Capture the cell that displays the provided text and extract its (x, y) central coordinate. 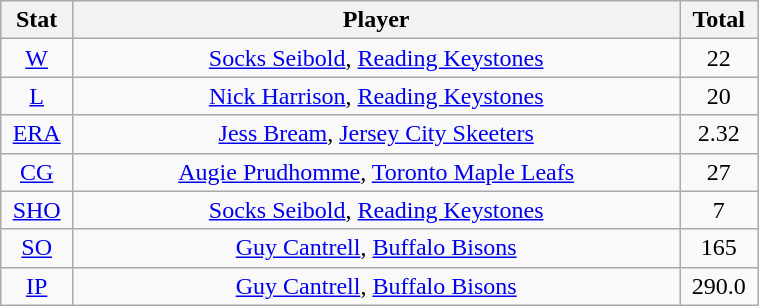
22 (719, 58)
Total (719, 20)
Jess Bream, Jersey City Skeeters (376, 134)
165 (719, 248)
SO (37, 248)
7 (719, 210)
290.0 (719, 286)
20 (719, 96)
IP (37, 286)
W (37, 58)
27 (719, 172)
Augie Prudhomme, Toronto Maple Leafs (376, 172)
ERA (37, 134)
Stat (37, 20)
CG (37, 172)
Player (376, 20)
L (37, 96)
SHO (37, 210)
2.32 (719, 134)
Nick Harrison, Reading Keystones (376, 96)
